Find where the given text appears and provide that cell's center as (X, Y) coordinate. 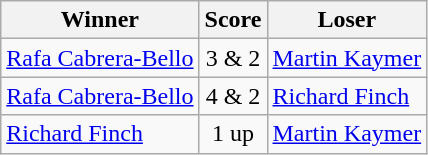
3 & 2 (233, 58)
Winner (100, 20)
1 up (233, 134)
Score (233, 20)
4 & 2 (233, 96)
Loser (347, 20)
